Determine the (x, y) coordinate at the center of the cell enclosing the given text.  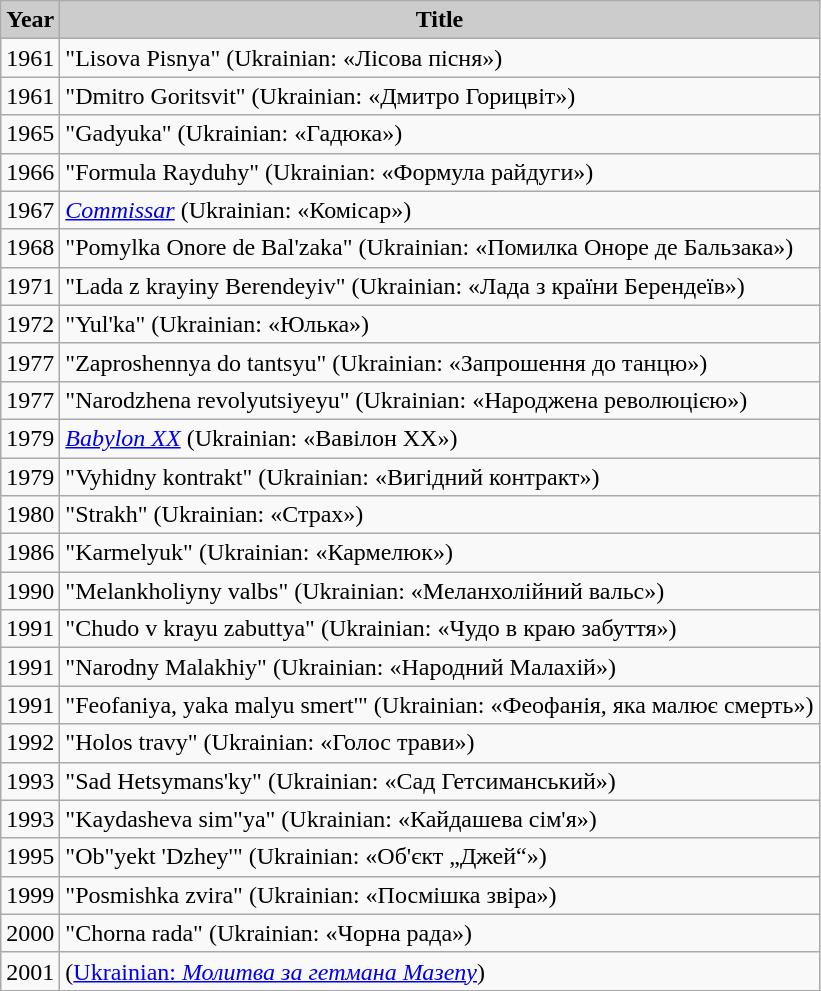
1992 (30, 743)
"Melankholiyny valbs" (Ukrainian: «Меланхолійний вальс») (440, 591)
1995 (30, 857)
"Gadyuka" (Ukrainian: «Гадюка») (440, 134)
"Chudo v krayu zabuttya" (Ukrainian: «Чудо в краю забуття») (440, 629)
1968 (30, 248)
"Pomylka Onore de Bal'zaka" (Ukrainian: «Помилка Оноре де Бальзака») (440, 248)
"Vyhidny kontrakt" (Ukrainian: «Вигідний контракт») (440, 477)
"Posmishka zvira" (Ukrainian: «Посмішка звіра») (440, 895)
"Kaydasheva sim"ya" (Ukrainian: «Кайдашева сім'я») (440, 819)
1966 (30, 172)
1986 (30, 553)
"Feofaniya, yaka malyu smert'" (Ukrainian: «Феофанія, яка малює смерть») (440, 705)
2000 (30, 933)
"Yul'ka" (Ukrainian: «Юлька») (440, 324)
"Ob"yekt 'Dzhey'" (Ukrainian: «Об'єкт „Джей“») (440, 857)
1971 (30, 286)
"Formula Rayduhy" (Ukrainian: «Формула райдуги») (440, 172)
"Karmelyuk" (Ukrainian: «Кармелюк») (440, 553)
1980 (30, 515)
1990 (30, 591)
Title (440, 20)
1965 (30, 134)
"Dmitro Goritsvit" (Ukrainian: «Дмитро Горицвіт») (440, 96)
1999 (30, 895)
"Lisovа Pisnya" (Ukrainian: «Лісова пісня») (440, 58)
1967 (30, 210)
(Ukrainian: Молитва за гетмана Мазепу) (440, 971)
1972 (30, 324)
"Narodny Malakhiy" (Ukrainian: «Народний Малахій») (440, 667)
Babylon XX (Ukrainian: «Вавілон ХХ») (440, 438)
"Zaproshennya do tantsyu" (Ukrainian: «Запрошення до танцю») (440, 362)
Commissar (Ukrainian: «Комісар») (440, 210)
2001 (30, 971)
"Sad Hetsymans'ky" (Ukrainian: «Сад Гетсиманський») (440, 781)
"Strakh" (Ukrainian: «Страх») (440, 515)
Year (30, 20)
"Chorna rada" (Ukrainian: «Чорна рада») (440, 933)
"Narodzhena revolyutsiyeyu" (Ukrainian: «Народжена революцією») (440, 400)
"Lada z krayiny Berendeyiv" (Ukrainian: «Лада з країни Берендеїв») (440, 286)
"Holos travy" (Ukrainian: «Голос трави») (440, 743)
